For the text-containing cell, return its midpoint in (X, Y) coordinate format. 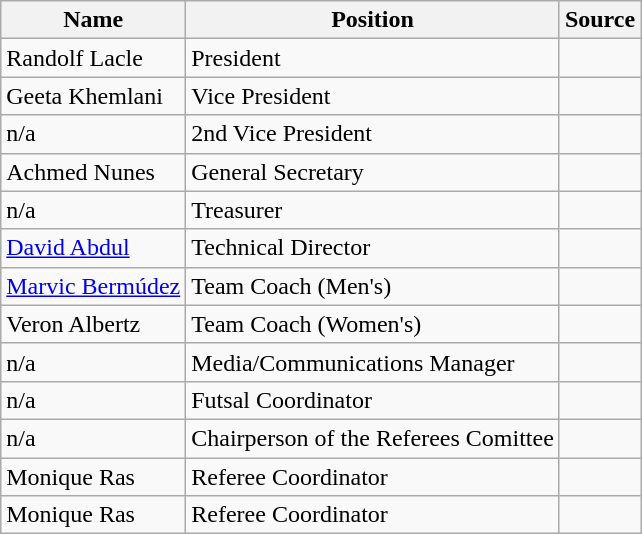
Media/Communications Manager (373, 362)
Marvic Bermúdez (94, 286)
Chairperson of the Referees Comittee (373, 438)
Randolf Lacle (94, 58)
Futsal Coordinator (373, 400)
Position (373, 20)
Geeta Khemlani (94, 96)
Veron Albertz (94, 324)
Achmed Nunes (94, 172)
Treasurer (373, 210)
Vice President (373, 96)
Name (94, 20)
Technical Director (373, 248)
David Abdul (94, 248)
Team Coach (Women's) (373, 324)
General Secretary (373, 172)
Team Coach (Men's) (373, 286)
President (373, 58)
Source (600, 20)
2nd Vice President (373, 134)
